Output the [X, Y] coordinate of the center of the cell containing the given text.  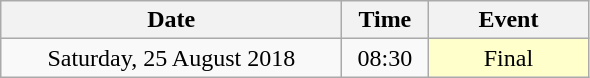
Saturday, 25 August 2018 [172, 58]
Date [172, 20]
Time [385, 20]
Final [508, 58]
Event [508, 20]
08:30 [385, 58]
